Scan for the cell matching the given text and deliver its [x, y] coordinate at center. 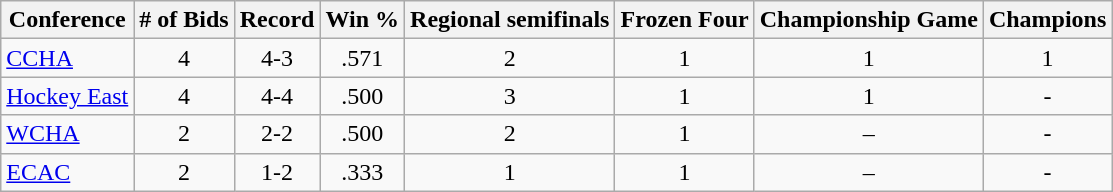
Record [277, 20]
# of Bids [184, 20]
Regional semifinals [510, 20]
Conference [68, 20]
Win % [362, 20]
4-3 [277, 58]
4-4 [277, 96]
Frozen Four [684, 20]
Champions [1047, 20]
ECAC [68, 172]
.333 [362, 172]
Championship Game [868, 20]
2-2 [277, 134]
Hockey East [68, 96]
WCHA [68, 134]
CCHA [68, 58]
.571 [362, 58]
1-2 [277, 172]
3 [510, 96]
